Output the [X, Y] coordinate of the center of the cell containing the given text.  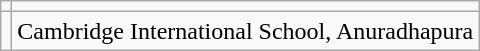
Cambridge International School, Anuradhapura [246, 31]
